Output the (X, Y) coordinate of the center of the cell containing the given text.  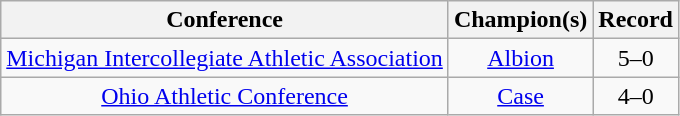
Ohio Athletic Conference (225, 96)
Conference (225, 20)
4–0 (636, 96)
Record (636, 20)
Champion(s) (520, 20)
5–0 (636, 58)
Michigan Intercollegiate Athletic Association (225, 58)
Case (520, 96)
Albion (520, 58)
